Locate the cell with the specified text and output its (X, Y) center coordinate. 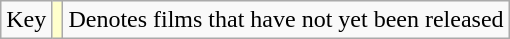
Key (26, 20)
Denotes films that have not yet been released (286, 20)
